For the text-containing cell, return its midpoint in [x, y] coordinate format. 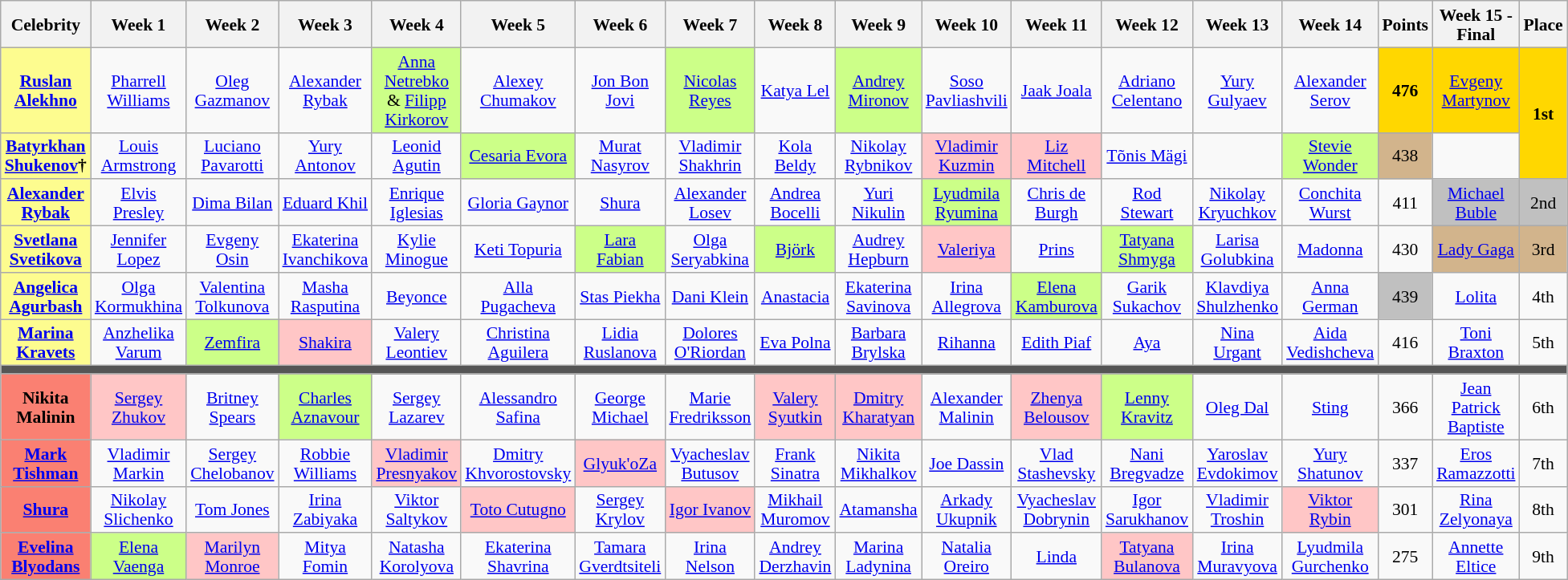
Toto Cutugno [518, 509]
Elvis Presley [138, 202]
Stevie Wonder [1330, 156]
Britney Spears [232, 407]
Chris de Burgh [1057, 202]
337 [1405, 463]
Alla Pugacheva [518, 295]
Evgeny Osin [232, 249]
Christina Aguilera [518, 343]
Frank Sinatra [795, 463]
3rd [1543, 249]
Katya Lel [795, 90]
Oleg Dal [1237, 407]
Week 14 [1330, 24]
Olga Seryabkina [710, 249]
Viktor Saltykov [416, 509]
Robbie Williams [326, 463]
Michael Buble [1476, 202]
Week 3 [326, 24]
Oleg Gazmanov [232, 90]
Björk [795, 249]
Lady Gaga [1476, 249]
9th [1543, 556]
Kylie Minogue [416, 249]
2nd [1543, 202]
Valentina Tolkunova [232, 295]
Anna Netrebko & Filipp Kirkorov [416, 90]
Andrey Derzhavin [795, 556]
Garik Sukachov [1146, 295]
Week 1 [138, 24]
476 [1405, 90]
Pharrell Williams [138, 90]
Cesaria Evora [518, 156]
Andrea Bocelli [795, 202]
Vlad Stashevsky [1057, 463]
Soso Pavliashvili [967, 90]
Igor Ivanov [710, 509]
Week 13 [1237, 24]
Valeriya [967, 249]
Yury Shatunov [1330, 463]
Vladimir Troshin [1237, 509]
275 [1405, 556]
Lolita [1476, 295]
Natalia Oreiro [967, 556]
Zhenya Belousov [1057, 407]
Andrey Mironov [878, 90]
Jean Patrick Baptiste [1476, 407]
Yury Gulyaev [1237, 90]
Vyacheslav Dobrynin [1057, 509]
Conchita Wurst [1330, 202]
Irina Zabiyaka [326, 509]
Larisa Golubkina [1237, 249]
Mark Tishman [46, 463]
Nikolay Rybnikov [878, 156]
Jennifer Lopez [138, 249]
Liz Mitchell [1057, 156]
Linda [1057, 556]
Sting [1330, 407]
Annette Eltice [1476, 556]
Evelina Blyodans [46, 556]
Week 6 [620, 24]
Eros Ramazzotti [1476, 463]
438 [1405, 156]
Lenny Kravitz [1146, 407]
Alexander Serov [1330, 90]
Aida Vedishcheva [1330, 343]
Joe Dassin [967, 463]
Rina Zelyonaya [1476, 509]
Celebrity [46, 24]
Anzhelika Varum [138, 343]
Viktor Rybin [1330, 509]
Gloria Gaynor [518, 202]
Shakira [326, 343]
Yuri Nikulin [878, 202]
Svetlana Svetikova [46, 249]
Arkady Ukupnik [967, 509]
Dima Bilan [232, 202]
Valery Leontiev [416, 343]
Jaak Joala [1057, 90]
Toni Braxton [1476, 343]
Klavdiya Shulzhenko [1237, 295]
Irina Allegrova [967, 295]
Yaroslav Evdokimov [1237, 463]
Aya [1146, 343]
7th [1543, 463]
Rihanna [967, 343]
Week 12 [1146, 24]
Yury Antonov [326, 156]
Vladimir Kuzmin [967, 156]
Madonna [1330, 249]
Week 5 [518, 24]
Irina Nelson [710, 556]
Angelica Agurbash [46, 295]
Luciano Pavarotti [232, 156]
Vyacheslav Butusov [710, 463]
Ruslan Alekhno [46, 90]
Sergey Zhukov [138, 407]
Tatyana Bulanova [1146, 556]
Lyudmila Gurchenko [1330, 556]
Olga Kormukhina [138, 295]
Tatyana Shmyga [1146, 249]
Week 7 [710, 24]
Ekaterina Ivanchikova [326, 249]
1st [1543, 113]
Sergey Krylov [620, 509]
Glyuk'oZa [620, 463]
416 [1405, 343]
Kola Beldy [795, 156]
Marilyn Monroe [232, 556]
Eva Polna [795, 343]
Vladimir Markin [138, 463]
George Michael [620, 407]
Natasha Korolyova [416, 556]
Tõnis Mägi [1146, 156]
Lyudmila Ryumina [967, 202]
Marie Fredriksson [710, 407]
Points [1405, 24]
Dolores O'Riordan [710, 343]
Week 8 [795, 24]
Evgeny Martynov [1476, 90]
6th [1543, 407]
Keti Topuria [518, 249]
8th [1543, 509]
Ekaterina Savinova [878, 295]
Nani Bregvadze [1146, 463]
Dmitry Kharatyan [878, 407]
Charles Aznavour [326, 407]
Adriano Celentano [1146, 90]
Week 2 [232, 24]
Atamansha [878, 509]
Mikhail Muromov [795, 509]
Barbara Brylska [878, 343]
Ekaterina Shavrina [518, 556]
Anastacia [795, 295]
Tom Jones [232, 509]
439 [1405, 295]
Valery Syutkin [795, 407]
Sergey Chelobanov [232, 463]
Irina Muravyova [1237, 556]
4th [1543, 295]
Jon Bon Jovi [620, 90]
Vladimir Presnyakov [416, 463]
Batyrkhan Shukenov† [46, 156]
Nicolas Reyes [710, 90]
Marina Kravets [46, 343]
Stas Piekha [620, 295]
Leonid Agutin [416, 156]
301 [1405, 509]
Vladimir Shakhrin [710, 156]
Murat Nasyrov [620, 156]
Lara Fabian [620, 249]
Dmitry Khvorostovsky [518, 463]
Tamara Gverdtsiteli [620, 556]
Alessandro Safina [518, 407]
Zemfira [232, 343]
Prins [1057, 249]
Eduard Khil [326, 202]
Alexander Malinin [967, 407]
Enrique Iglesias [416, 202]
Anna German [1330, 295]
Sergey Lazarev [416, 407]
Edith Piaf [1057, 343]
Week 9 [878, 24]
Nikolay Kryuchkov [1237, 202]
Beyonce [416, 295]
5th [1543, 343]
Nikolay Slichenko [138, 509]
Week 10 [967, 24]
Mitya Fomin [326, 556]
430 [1405, 249]
Elena Kamburova [1057, 295]
Rod Stewart [1146, 202]
Nina Urgant [1237, 343]
Week 11 [1057, 24]
Louis Armstrong [138, 156]
Week 15 - Final [1476, 24]
Lidia Ruslanova [620, 343]
411 [1405, 202]
Nikita Mikhalkov [878, 463]
Igor Sarukhanov [1146, 509]
Place [1543, 24]
Masha Rasputina [326, 295]
Elena Vaenga [138, 556]
Alexey Chumakov [518, 90]
366 [1405, 407]
Nikita Malinin [46, 407]
Alexander Losev [710, 202]
Week 4 [416, 24]
Dani Klein [710, 295]
Audrey Hepburn [878, 249]
Marina Ladynina [878, 556]
